Extract the [x, y] coordinate from the center of the cell holding the provided text.  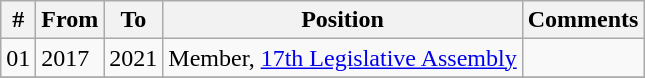
2017 [70, 58]
To [134, 20]
Member, 17th Legislative Assembly [342, 58]
# [18, 20]
01 [18, 58]
Comments [583, 20]
Position [342, 20]
From [70, 20]
2021 [134, 58]
